Pinpoint the cell where the given text exists, returning its (X, Y) midpoint coordinate. 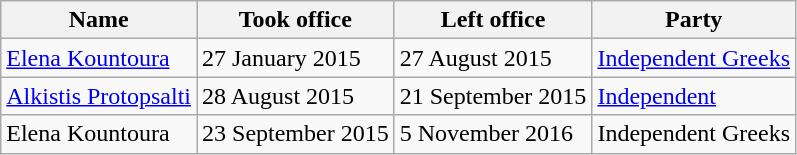
5 November 2016 (493, 134)
Left office (493, 20)
Party (694, 20)
27 August 2015 (493, 58)
28 August 2015 (295, 96)
Alkistis Protopsalti (99, 96)
Independent (694, 96)
23 September 2015 (295, 134)
27 January 2015 (295, 58)
Name (99, 20)
21 September 2015 (493, 96)
Took office (295, 20)
